Find where the given text appears and provide that cell's center as [x, y] coordinate. 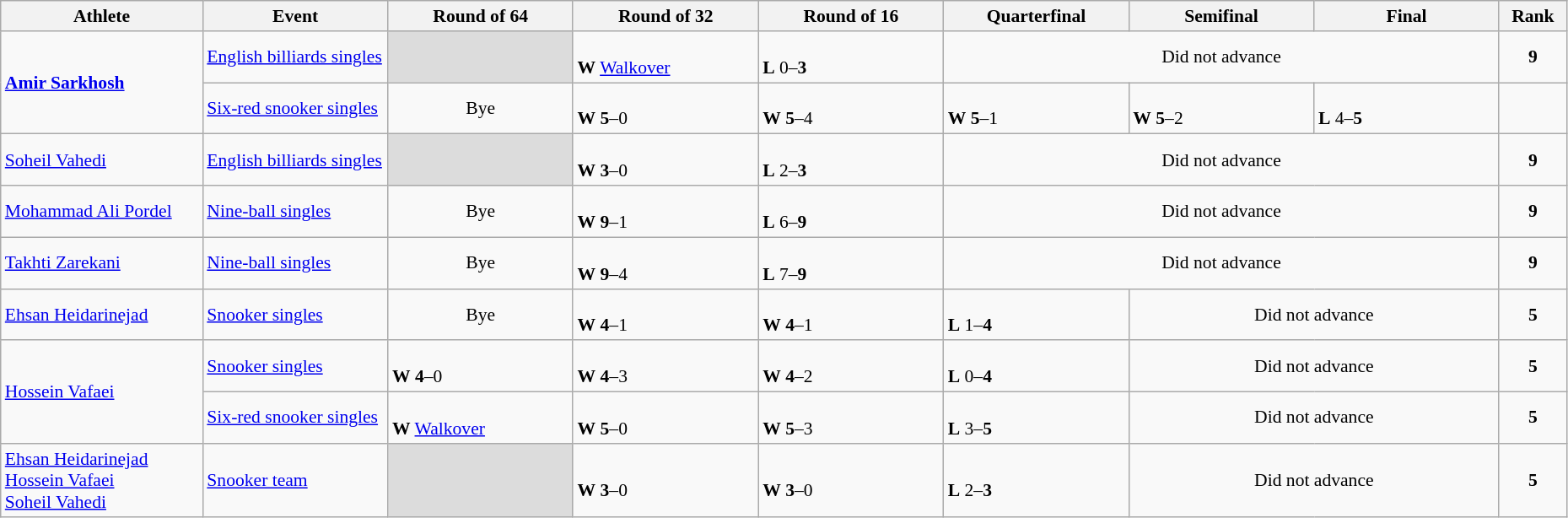
W 9–1 [665, 211]
Snooker team [295, 481]
Ehsan Heidarinejad [102, 314]
Event [295, 16]
Round of 64 [481, 16]
W 5–4 [851, 108]
Round of 32 [665, 16]
W 5–3 [851, 418]
Semifinal [1221, 16]
L 4–5 [1407, 108]
Athlete [102, 16]
W 4–2 [851, 366]
Amir Sarkhosh [102, 83]
L 7–9 [851, 263]
Soheil Vahedi [102, 160]
W 5–2 [1221, 108]
W 4–3 [665, 366]
L 1–4 [1037, 314]
L 6–9 [851, 211]
Rank [1533, 16]
W 5–1 [1037, 108]
Quarterfinal [1037, 16]
Takhti Zarekani [102, 263]
Ehsan HeidarinejadHossein VafaeiSoheil Vahedi [102, 481]
L 0–4 [1037, 366]
Mohammad Ali Pordel [102, 211]
L 3–5 [1037, 418]
W 9–4 [665, 263]
L 0–3 [851, 57]
Round of 16 [851, 16]
Final [1407, 16]
W 4–0 [481, 366]
Hossein Vafaei [102, 392]
